Output the (X, Y) coordinate of the center of the cell containing the given text.  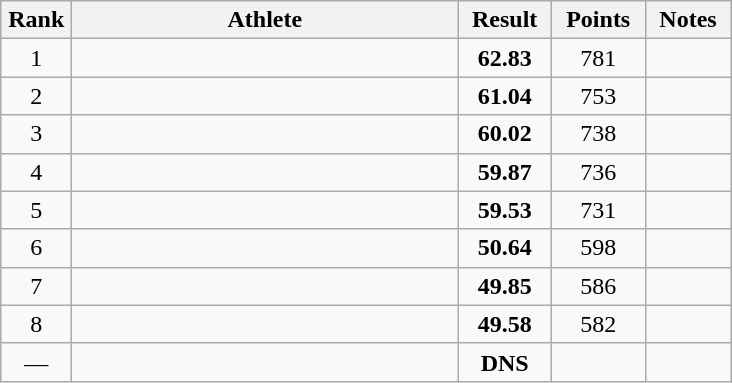
736 (598, 172)
586 (598, 286)
753 (598, 96)
59.53 (505, 210)
1 (36, 58)
3 (36, 134)
Points (598, 20)
50.64 (505, 248)
738 (598, 134)
8 (36, 324)
582 (598, 324)
DNS (505, 362)
— (36, 362)
62.83 (505, 58)
2 (36, 96)
6 (36, 248)
7 (36, 286)
Notes (688, 20)
4 (36, 172)
Rank (36, 20)
731 (598, 210)
Result (505, 20)
60.02 (505, 134)
49.85 (505, 286)
61.04 (505, 96)
5 (36, 210)
781 (598, 58)
49.58 (505, 324)
59.87 (505, 172)
598 (598, 248)
Athlete (265, 20)
